For the text-containing cell, return its midpoint in [x, y] coordinate format. 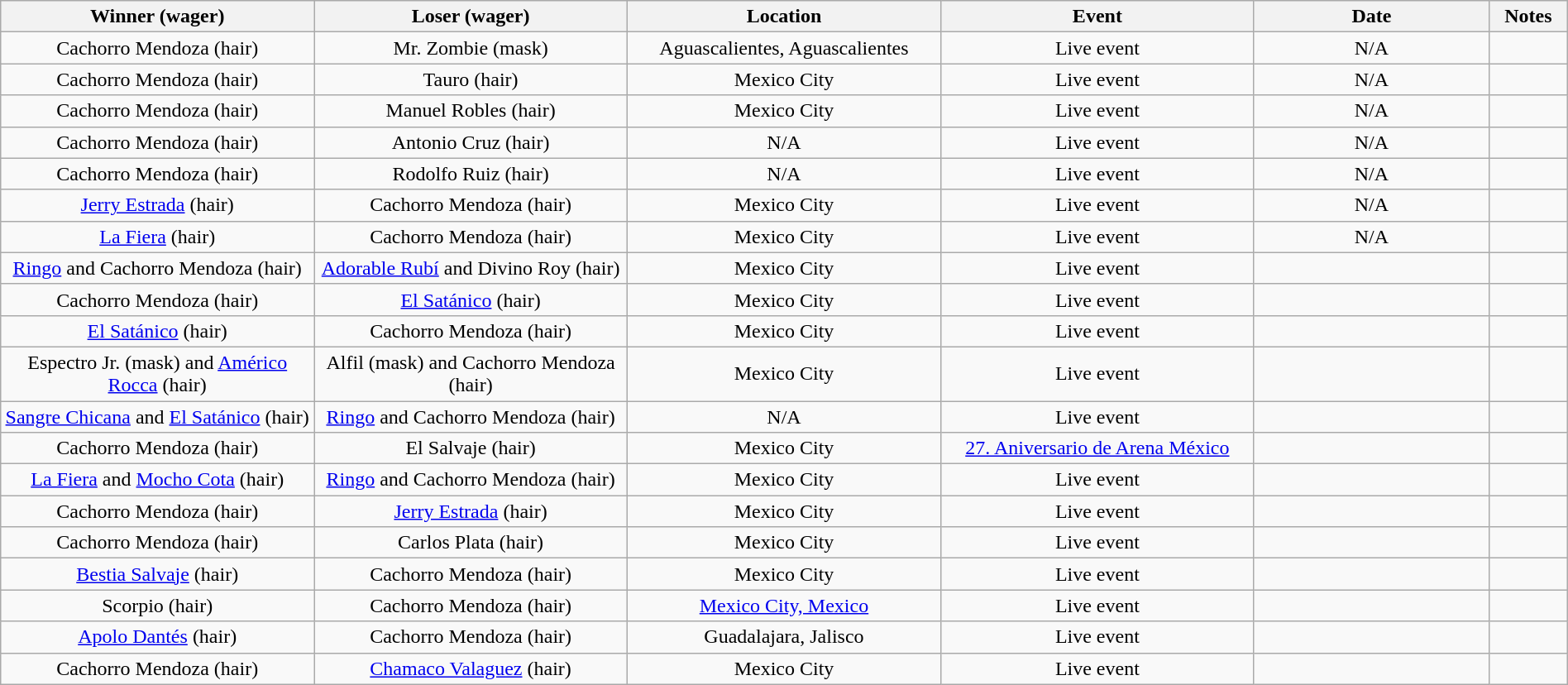
La Fiera and Mocho Cota (hair) [157, 480]
27. Aniversario de Arena México [1097, 448]
Location [784, 17]
Manuel Robles (hair) [471, 111]
Scorpio (hair) [157, 606]
Winner (wager) [157, 17]
Aguascalientes, Aguascalientes [784, 48]
Guadalajara, Jalisco [784, 637]
Apolo Dantés (hair) [157, 637]
Carlos Plata (hair) [471, 543]
Alfil (mask) and Cachorro Mendoza (hair) [471, 374]
Event [1097, 17]
Bestia Salvaje (hair) [157, 574]
Sangre Chicana and El Satánico (hair) [157, 416]
Mexico City, Mexico [784, 606]
Date [1371, 17]
Rodolfo Ruiz (hair) [471, 174]
Loser (wager) [471, 17]
Antonio Cruz (hair) [471, 142]
Mr. Zombie (mask) [471, 48]
Notes [1528, 17]
La Fiera (hair) [157, 237]
El Salvaje (hair) [471, 448]
Chamaco Valaguez (hair) [471, 668]
Espectro Jr. (mask) and Américo Rocca (hair) [157, 374]
Tauro (hair) [471, 79]
Adorable Rubí and Divino Roy (hair) [471, 268]
